Identify which cell holds the provided text, then report its (x, y) central coordinate. 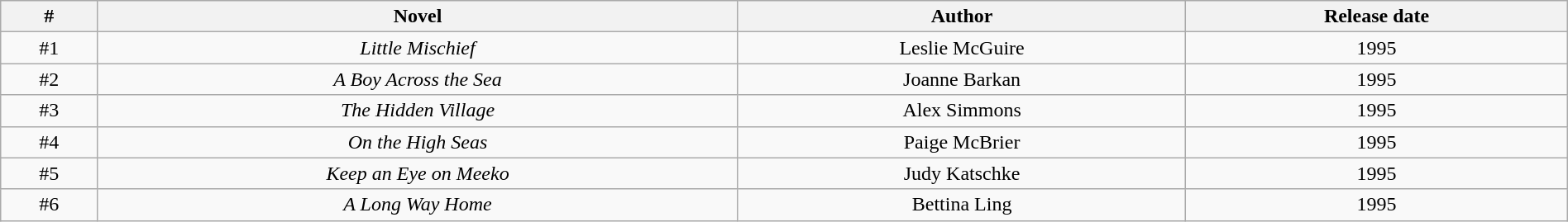
The Hidden Village (418, 111)
Paige McBrier (961, 142)
Little Mischief (418, 48)
#3 (50, 111)
Bettina Ling (961, 205)
A Boy Across the Sea (418, 79)
On the High Seas (418, 142)
Alex Simmons (961, 111)
Novel (418, 17)
Author (961, 17)
Joanne Barkan (961, 79)
#1 (50, 48)
#4 (50, 142)
Leslie McGuire (961, 48)
A Long Way Home (418, 205)
Release date (1376, 17)
Judy Katschke (961, 173)
#6 (50, 205)
Keep an Eye on Meeko (418, 173)
# (50, 17)
#5 (50, 173)
#2 (50, 79)
